Provide the (x, y) coordinate of the cell's center where the given text is located.  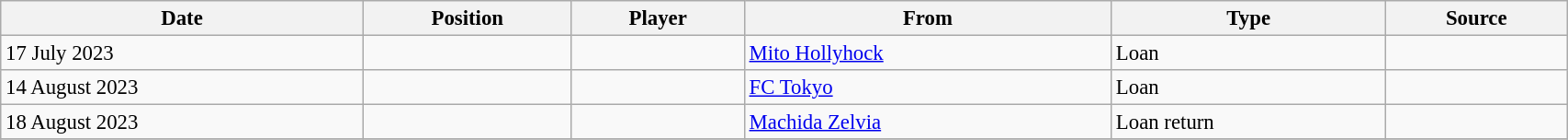
Source (1477, 18)
Machida Zelvia (928, 122)
From (928, 18)
Position (467, 18)
17 July 2023 (182, 53)
Loan return (1249, 122)
FC Tokyo (928, 87)
18 August 2023 (182, 122)
Type (1249, 18)
Date (182, 18)
14 August 2023 (182, 87)
Player (658, 18)
Mito Hollyhock (928, 53)
